Scan for the cell matching the given text and deliver its (X, Y) coordinate at center. 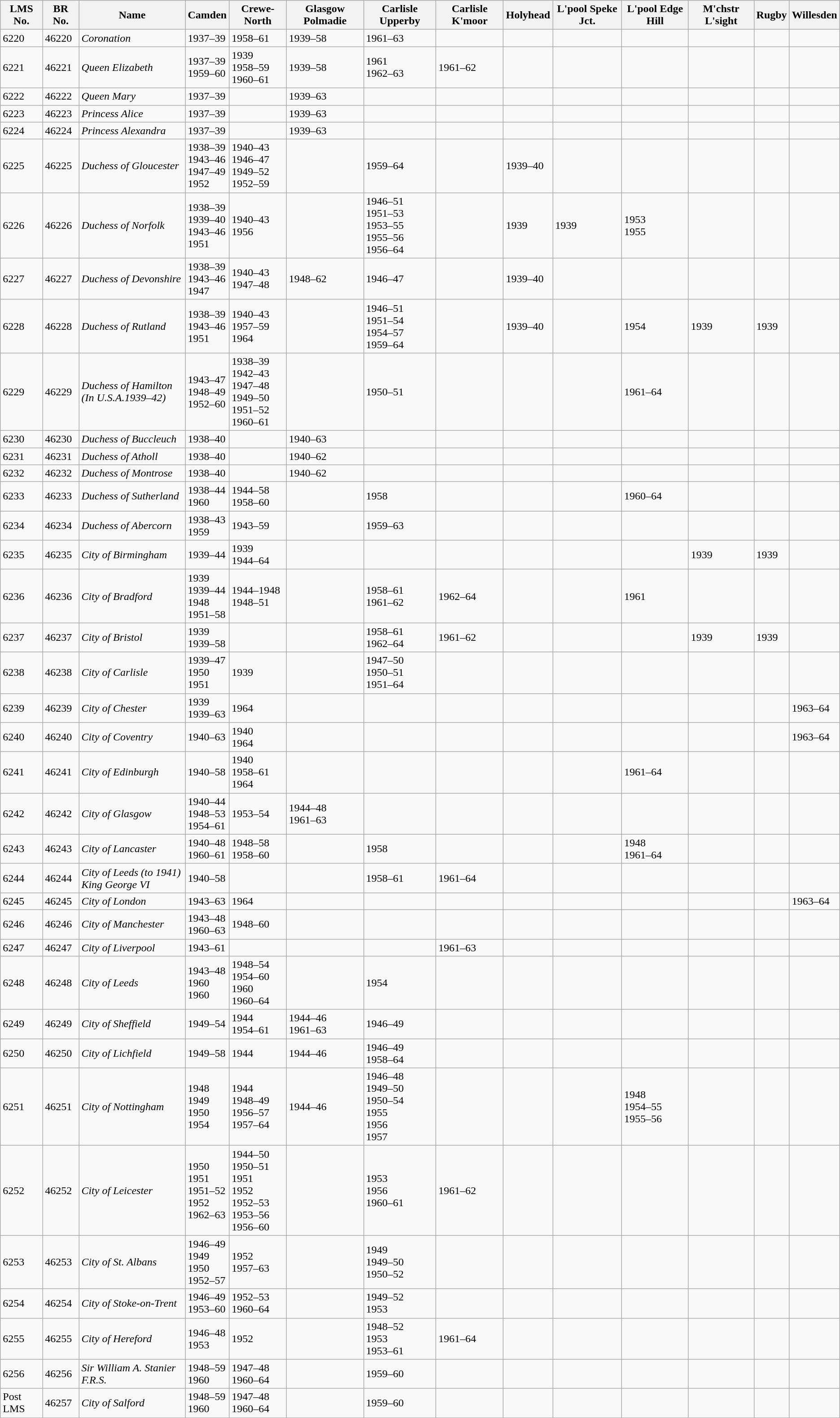
1948 1954–55 1955–56 (655, 1107)
1939–44 (207, 555)
1950 1951 1951–52 1952 1962–63 (207, 1190)
1959–64 (399, 166)
1944–50 1950–51 1951 1952 1952–53 1953–56 1956–60 (258, 1190)
1939 1939–58 (207, 637)
City of Lichfield (132, 1054)
46231 (61, 456)
1950–51 (399, 391)
Duchess of Buccleuch (132, 439)
1940–44 1948–53 1954–61 (207, 814)
1946–51 1951–54 1954–57 1959–64 (399, 326)
46257 (61, 1403)
46246 (61, 924)
1948 1961–64 (655, 849)
6233 (22, 496)
1944 (258, 1054)
6236 (22, 596)
46249 (61, 1024)
1944–58 1958–60 (258, 496)
46255 (61, 1339)
6227 (22, 279)
6241 (22, 772)
46244 (61, 878)
46230 (61, 439)
1949–58 (207, 1054)
46220 (61, 38)
1940–43 1946–47 1949–52 1952–59 (258, 166)
City of Leicester (132, 1190)
46242 (61, 814)
6235 (22, 555)
1939 1939–44 1948 1951–58 (207, 596)
46233 (61, 496)
6242 (22, 814)
Glasgow Polmadie (325, 15)
6231 (22, 456)
1946–47 (399, 279)
1940–48 1960–61 (207, 849)
46252 (61, 1190)
City of Hereford (132, 1339)
46254 (61, 1303)
Name (132, 15)
46251 (61, 1107)
City of Stoke-on-Trent (132, 1303)
46237 (61, 637)
6240 (22, 737)
Sir William A. Stanier F.R.S. (132, 1374)
46227 (61, 279)
1948–52 1953 1953–61 (399, 1339)
Princess Alexandra (132, 131)
Post LMS (22, 1403)
Duchess of Gloucester (132, 166)
46238 (61, 673)
1938–39 1943–46 1947 (207, 279)
Queen Elizabeth (132, 67)
1944–46 1961–63 (325, 1024)
1948–60 (258, 924)
1939–47 1950 1951 (207, 673)
46248 (61, 983)
1949–54 (207, 1024)
1938–39 1943–46 1947–49 1952 (207, 166)
Duchess of Montrose (132, 473)
1944 1948–49 1956–57 1957–64 (258, 1107)
City of Manchester (132, 924)
1939 1958–59 1960–61 (258, 67)
City of Birmingham (132, 555)
1953 1955 (655, 225)
46228 (61, 326)
1940–43 1947–48 (258, 279)
1953 1956 1960–61 (399, 1190)
Crewe-North (258, 15)
Duchess of Abercorn (132, 526)
1940–43 1957–59 1964 (258, 326)
46222 (61, 96)
City of Leeds (to 1941) King George VI (132, 878)
City of Bristol (132, 637)
1943–47 1948–49 1952–60 (207, 391)
6252 (22, 1190)
1944–1948 1948–51 (258, 596)
6221 (22, 67)
46235 (61, 555)
46229 (61, 391)
L'pool Speke Jct. (587, 15)
1958–61 1962–64 (399, 637)
1943–61 (207, 947)
6253 (22, 1262)
1946–51 1951–53 1953–55 1955–56 1956–64 (399, 225)
46243 (61, 849)
1952–53 1960–64 (258, 1303)
1938–39 1939–40 1943–46 1951 (207, 225)
6248 (22, 983)
46245 (61, 901)
City of Carlisle (132, 673)
City of Coventry (132, 737)
City of Edinburgh (132, 772)
1952 1957–63 (258, 1262)
46253 (61, 1262)
1943–63 (207, 901)
1953–54 (258, 814)
1961 1962–63 (399, 67)
6228 (22, 326)
Duchess of Hamilton (In U.S.A.1939–42) (132, 391)
6225 (22, 166)
6226 (22, 225)
1943–59 (258, 526)
46247 (61, 947)
1946–49 1953–60 (207, 1303)
1948–62 (325, 279)
46234 (61, 526)
Camden (207, 15)
6245 (22, 901)
1948 1949 1950 1954 (207, 1107)
1949 1949–50 1950–52 (399, 1262)
Carlisle Upperby (399, 15)
1937–39 1959–60 (207, 67)
Carlisle K'moor (469, 15)
1940 1964 (258, 737)
46236 (61, 596)
1946–49 1949 1950 1952–57 (207, 1262)
46239 (61, 708)
46240 (61, 737)
6244 (22, 878)
46250 (61, 1054)
6249 (22, 1024)
Duchess of Sutherland (132, 496)
1938–39 1943–46 1951 (207, 326)
1946–49 (399, 1024)
City of Glasgow (132, 814)
City of Nottingham (132, 1107)
Duchess of Atholl (132, 456)
6223 (22, 114)
6232 (22, 473)
Coronation (132, 38)
City of Bradford (132, 596)
LMS No. (22, 15)
1944–48 1961–63 (325, 814)
1958–61 1961–62 (399, 596)
6254 (22, 1303)
6243 (22, 849)
6220 (22, 38)
1946–48 1953 (207, 1339)
1944 1954–61 (258, 1024)
City of Leeds (132, 983)
46224 (61, 131)
1946–49 1958–64 (399, 1054)
1948–58 1958–60 (258, 849)
6229 (22, 391)
Holyhead (528, 15)
City of Lancaster (132, 849)
1939 1944–64 (258, 555)
46256 (61, 1374)
1949–52 1953 (399, 1303)
6251 (22, 1107)
6239 (22, 708)
1943–48 1960–63 (207, 924)
6222 (22, 96)
1948–54 1954–60 1960 1960–64 (258, 983)
1962–64 (469, 596)
1938–44 1960 (207, 496)
1938–39 1942–43 1947–48 1949–50 1951–52 1960–61 (258, 391)
46223 (61, 114)
46221 (61, 67)
City of London (132, 901)
6246 (22, 924)
Princess Alice (132, 114)
1940 1958–61 1964 (258, 772)
46226 (61, 225)
46232 (61, 473)
1939 1939–63 (207, 708)
1946–48 1949–50 1950–54 1955 1956 1957 (399, 1107)
City of Liverpool (132, 947)
6255 (22, 1339)
1952 (258, 1339)
Duchess of Devonshire (132, 279)
Duchess of Rutland (132, 326)
6230 (22, 439)
L'pool Edge Hill (655, 15)
Willesden (814, 15)
1940–43 1956 (258, 225)
1943–48 1960 1960 (207, 983)
1938–43 1959 (207, 526)
Duchess of Norfolk (132, 225)
1961 (655, 596)
M'chstr L'sight (721, 15)
City of Salford (132, 1403)
City of Chester (132, 708)
City of St. Albans (132, 1262)
6256 (22, 1374)
6247 (22, 947)
46241 (61, 772)
1960–64 (655, 496)
6250 (22, 1054)
46225 (61, 166)
City of Sheffield (132, 1024)
6237 (22, 637)
Queen Mary (132, 96)
1959–63 (399, 526)
1947–50 1950–51 1951–64 (399, 673)
6238 (22, 673)
Rugby (772, 15)
6234 (22, 526)
BR No. (61, 15)
6224 (22, 131)
